Pinpoint the cell where the given text exists, returning its [X, Y] midpoint coordinate. 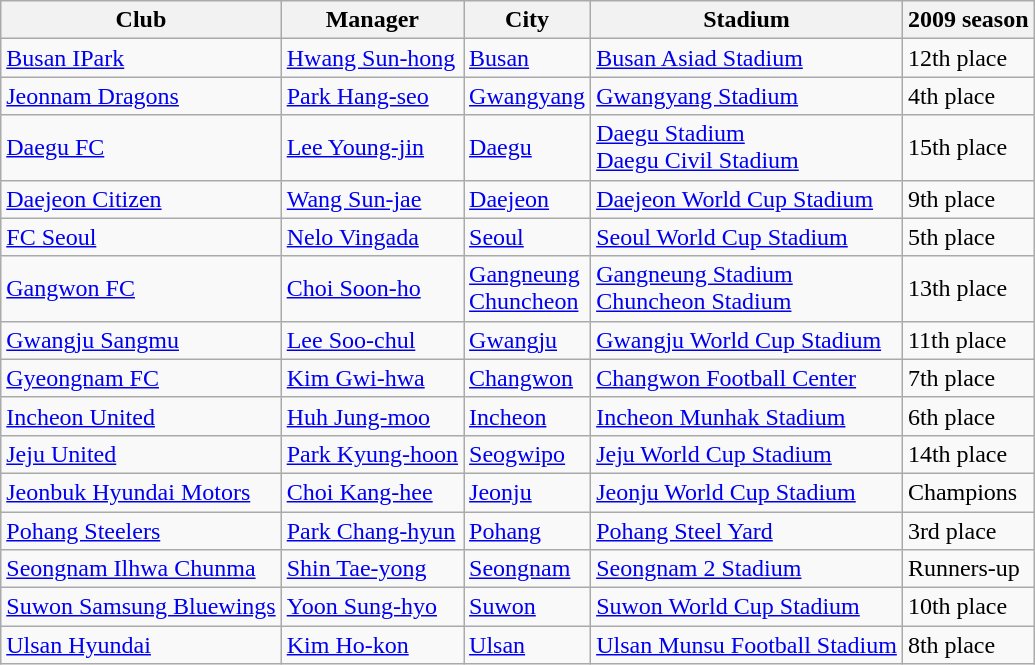
Gyeongnam FC [141, 378]
Seongnam 2 Stadium [747, 569]
Jeonnam Dragons [141, 96]
Seogwipo [528, 454]
Gangneung StadiumChuncheon Stadium [747, 288]
Choi Kang-hee [372, 492]
Incheon Munhak Stadium [747, 416]
City [528, 20]
Jeju World Cup Stadium [747, 454]
Shin Tae-yong [372, 569]
10th place [968, 607]
Lee Soo-chul [372, 340]
Gwangyang Stadium [747, 96]
Runners-up [968, 569]
Stadium [747, 20]
Park Kyung-hoon [372, 454]
Incheon United [141, 416]
Club [141, 20]
Gangwon FC [141, 288]
Gwangyang [528, 96]
Champions [968, 492]
14th place [968, 454]
Jeonbuk Hyundai Motors [141, 492]
Jeonju World Cup Stadium [747, 492]
Changwon Football Center [747, 378]
Daegu StadiumDaegu Civil Stadium [747, 148]
12th place [968, 58]
Daegu FC [141, 148]
Seoul [528, 237]
FC Seoul [141, 237]
Wang Sun-jae [372, 199]
Daejeon World Cup Stadium [747, 199]
Nelo Vingada [372, 237]
4th place [968, 96]
2009 season [968, 20]
Daegu [528, 148]
Seongnam Ilhwa Chunma [141, 569]
Gwangju Sangmu [141, 340]
Ulsan Munsu Football Stadium [747, 645]
Manager [372, 20]
Hwang Sun-hong [372, 58]
Daejeon Citizen [141, 199]
Kim Ho-kon [372, 645]
Daejeon [528, 199]
Ulsan [528, 645]
Huh Jung-moo [372, 416]
Ulsan Hyundai [141, 645]
Gwangju [528, 340]
8th place [968, 645]
Seoul World Cup Stadium [747, 237]
Busan [528, 58]
Park Chang-hyun [372, 531]
Suwon [528, 607]
Suwon World Cup Stadium [747, 607]
GangneungChuncheon [528, 288]
6th place [968, 416]
Busan Asiad Stadium [747, 58]
Park Hang-seo [372, 96]
9th place [968, 199]
Pohang Steel Yard [747, 531]
Yoon Sung-hyo [372, 607]
Pohang Steelers [141, 531]
Kim Gwi-hwa [372, 378]
Pohang [528, 531]
Choi Soon-ho [372, 288]
Jeju United [141, 454]
Seongnam [528, 569]
5th place [968, 237]
Gwangju World Cup Stadium [747, 340]
Jeonju [528, 492]
Suwon Samsung Bluewings [141, 607]
13th place [968, 288]
11th place [968, 340]
15th place [968, 148]
Lee Young-jin [372, 148]
7th place [968, 378]
3rd place [968, 531]
Busan IPark [141, 58]
Changwon [528, 378]
Incheon [528, 416]
